Return (x, y) of the center of cell containing provided text 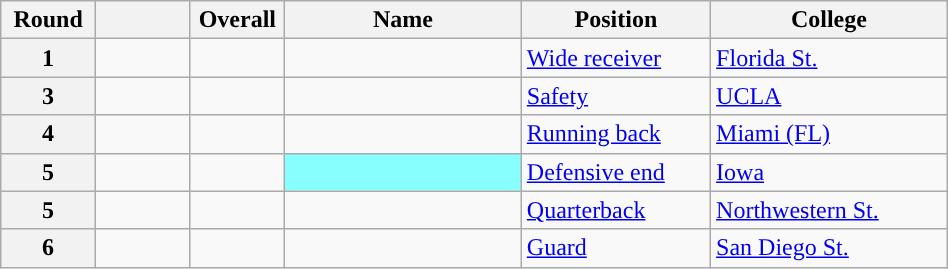
Position (616, 20)
Wide receiver (616, 58)
Safety (616, 96)
Round (48, 20)
Miami (FL) (830, 134)
UCLA (830, 96)
6 (48, 248)
4 (48, 134)
Guard (616, 248)
Florida St. (830, 58)
San Diego St. (830, 248)
1 (48, 58)
3 (48, 96)
Defensive end (616, 172)
Northwestern St. (830, 210)
Quarterback (616, 210)
Running back (616, 134)
College (830, 20)
Overall (238, 20)
Iowa (830, 172)
Name (404, 20)
